Detect which cell encompasses the target text, then output its (X, Y) center coordinate. 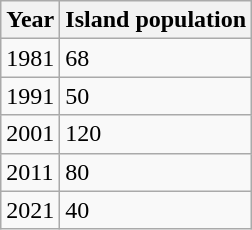
80 (156, 172)
1991 (30, 96)
2001 (30, 134)
68 (156, 58)
Year (30, 20)
120 (156, 134)
1981 (30, 58)
50 (156, 96)
Island population (156, 20)
2021 (30, 210)
2011 (30, 172)
40 (156, 210)
